Identify which cell holds the provided text, then report its (X, Y) central coordinate. 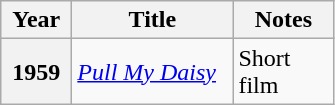
Title (152, 20)
Year (36, 20)
Short film (284, 72)
Notes (284, 20)
Pull My Daisy (152, 72)
1959 (36, 72)
